Locate the cell with the specified text and output its (x, y) center coordinate. 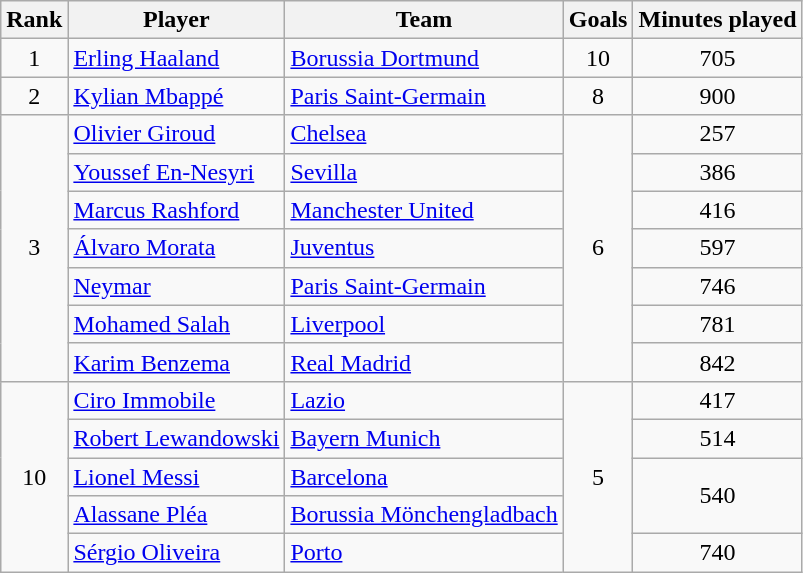
Erling Haaland (176, 58)
Minutes played (718, 20)
781 (718, 324)
842 (718, 362)
386 (718, 172)
Karim Benzema (176, 362)
514 (718, 438)
Alassane Pléa (176, 515)
6 (598, 248)
Ciro Immobile (176, 400)
Borussia Mönchengladbach (424, 515)
540 (718, 496)
Rank (34, 20)
Liverpool (424, 324)
Borussia Dortmund (424, 58)
Player (176, 20)
1 (34, 58)
8 (598, 96)
257 (718, 134)
Real Madrid (424, 362)
416 (718, 210)
Marcus Rashford (176, 210)
746 (718, 286)
Álvaro Morata (176, 248)
740 (718, 553)
Barcelona (424, 477)
705 (718, 58)
Youssef En-Nesyri (176, 172)
900 (718, 96)
Team (424, 20)
Manchester United (424, 210)
Olivier Giroud (176, 134)
Sevilla (424, 172)
Lazio (424, 400)
Lionel Messi (176, 477)
597 (718, 248)
Goals (598, 20)
Mohamed Salah (176, 324)
Sérgio Oliveira (176, 553)
Porto (424, 553)
2 (34, 96)
3 (34, 248)
5 (598, 476)
Bayern Munich (424, 438)
417 (718, 400)
Juventus (424, 248)
Kylian Mbappé (176, 96)
Neymar (176, 286)
Robert Lewandowski (176, 438)
Chelsea (424, 134)
